Extract the (X, Y) coordinate from the center of the cell holding the provided text.  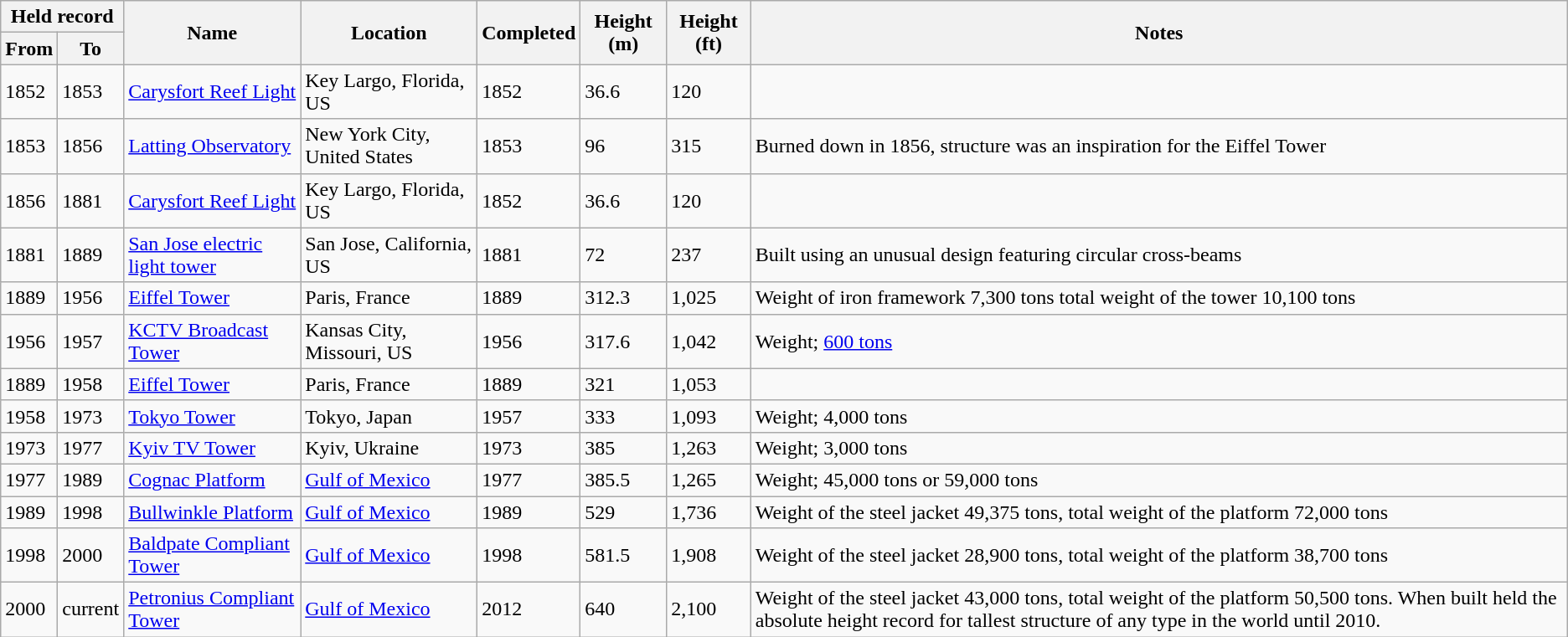
1,908 (709, 556)
New York City, United States (389, 146)
Tokyo, Japan (389, 416)
Notes (1159, 33)
Cognac Platform (213, 480)
1,263 (709, 448)
Kyiv TV Tower (213, 448)
current (90, 609)
312.3 (623, 298)
Kansas City, Missouri, US (389, 342)
581.5 (623, 556)
2012 (529, 609)
1,053 (709, 384)
1,025 (709, 298)
640 (623, 609)
From (29, 49)
1,042 (709, 342)
San Jose, California, US (389, 254)
Tokyo Tower (213, 416)
Latting Observatory (213, 146)
Built using an unusual design featuring circular cross-beams (1159, 254)
1,265 (709, 480)
Petronius Compliant Tower (213, 609)
Weight of iron framework 7,300 tons total weight of the tower 10,100 tons (1159, 298)
96 (623, 146)
Kyiv, Ukraine (389, 448)
1,093 (709, 416)
1,736 (709, 511)
Weight; 3,000 tons (1159, 448)
Bullwinkle Platform (213, 511)
529 (623, 511)
San Jose electric light tower (213, 254)
Location (389, 33)
Weight; 600 tons (1159, 342)
2,100 (709, 609)
Baldpate Compliant Tower (213, 556)
237 (709, 254)
321 (623, 384)
Weight; 45,000 tons or 59,000 tons (1159, 480)
To (90, 49)
385.5 (623, 480)
315 (709, 146)
333 (623, 416)
Burned down in 1856, structure was an inspiration for the Eiffel Tower (1159, 146)
317.6 (623, 342)
Weight of the steel jacket 28,900 tons, total weight of the platform 38,700 tons (1159, 556)
Completed (529, 33)
Weight of the steel jacket 49,375 tons, total weight of the platform 72,000 tons (1159, 511)
Height (m) (623, 33)
Weight; 4,000 tons (1159, 416)
KCTV Broadcast Tower (213, 342)
72 (623, 254)
Height (ft) (709, 33)
Name (213, 33)
385 (623, 448)
Held record (62, 17)
